Pinpoint the cell where the given text exists, returning its (X, Y) midpoint coordinate. 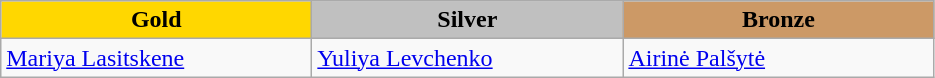
Gold (156, 20)
Silver (468, 20)
Bronze (778, 20)
Mariya Lasitskene (156, 58)
Airinė Palšytė (778, 58)
Yuliya Levchenko (468, 58)
